Find where the given text appears and provide that cell's center as [x, y] coordinate. 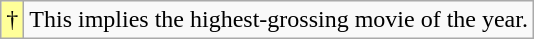
† [12, 20]
This implies the highest-grossing movie of the year. [279, 20]
